Extract the (x, y) coordinate from the center of the cell holding the provided text.  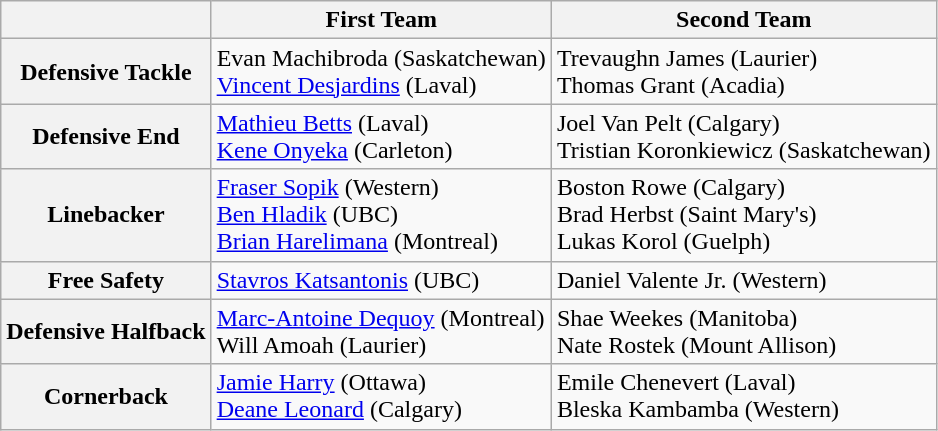
Boston Rowe (Calgary)Brad Herbst (Saint Mary's)Lukas Korol (Guelph) (744, 215)
Daniel Valente Jr. (Western) (744, 280)
Cornerback (106, 396)
Joel Van Pelt (Calgary)Tristian Koronkiewicz (Saskatchewan) (744, 136)
Defensive Tackle (106, 72)
Trevaughn James (Laurier)Thomas Grant (Acadia) (744, 72)
Second Team (744, 20)
Fraser Sopik (Western)Ben Hladik (UBC)Brian Harelimana (Montreal) (381, 215)
Defensive End (106, 136)
Jamie Harry (Ottawa)Deane Leonard (Calgary) (381, 396)
Stavros Katsantonis (UBC) (381, 280)
Mathieu Betts (Laval)Kene Onyeka (Carleton) (381, 136)
Linebacker (106, 215)
Evan Machibroda (Saskatchewan)Vincent Desjardins (Laval) (381, 72)
Emile Chenevert (Laval)Bleska Kambamba (Western) (744, 396)
Shae Weekes (Manitoba)Nate Rostek (Mount Allison) (744, 332)
Marc-Antoine Dequoy (Montreal)Will Amoah (Laurier) (381, 332)
Free Safety (106, 280)
Defensive Halfback (106, 332)
First Team (381, 20)
